Determine the (X, Y) coordinate at the center of the cell enclosing the given text.  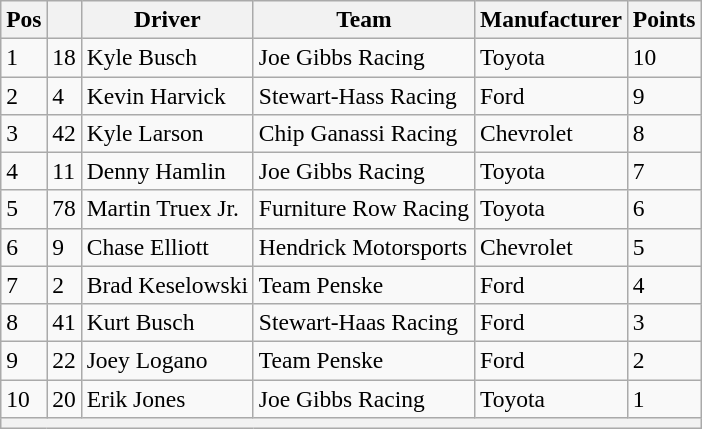
Stewart-Haas Racing (364, 322)
Kyle Larson (167, 133)
Brad Keselowski (167, 285)
Kevin Harvick (167, 95)
Kurt Busch (167, 322)
Manufacturer (552, 19)
Kyle Busch (167, 57)
Points (664, 19)
Furniture Row Racing (364, 209)
11 (64, 171)
Chip Ganassi Racing (364, 133)
20 (64, 398)
41 (64, 322)
42 (64, 133)
78 (64, 209)
Stewart-Hass Racing (364, 95)
Martin Truex Jr. (167, 209)
Pos (24, 19)
Hendrick Motorsports (364, 247)
Team (364, 19)
Driver (167, 19)
22 (64, 360)
18 (64, 57)
Denny Hamlin (167, 171)
Erik Jones (167, 398)
Joey Logano (167, 360)
Chase Elliott (167, 247)
